Detect which cell encompasses the target text, then output its [x, y] center coordinate. 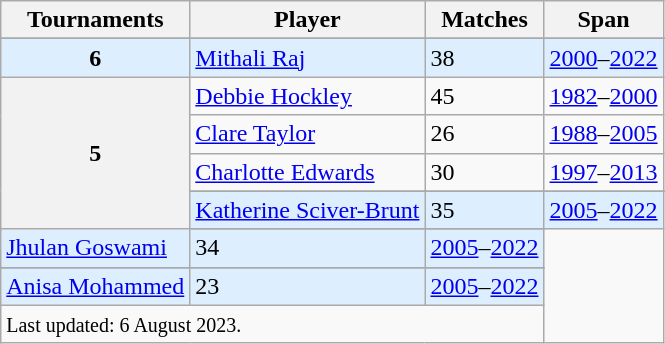
Player [308, 20]
1988–2005 [604, 134]
45 [484, 96]
Span [604, 20]
Katherine Sciver-Brunt [308, 210]
30 [484, 172]
23 [308, 286]
34 [308, 248]
26 [484, 134]
Debbie Hockley [308, 96]
5 [96, 153]
Jhulan Goswami [96, 248]
Clare Taylor [308, 134]
1982–2000 [604, 96]
Mithali Raj [308, 58]
Anisa Mohammed [96, 286]
Charlotte Edwards [308, 172]
Last updated: 6 August 2023. [272, 324]
2000–2022 [604, 58]
Matches [484, 20]
38 [484, 58]
Tournaments [96, 20]
1997–2013 [604, 172]
35 [484, 210]
6 [96, 58]
